Output the [X, Y] coordinate of the center of the cell containing the given text.  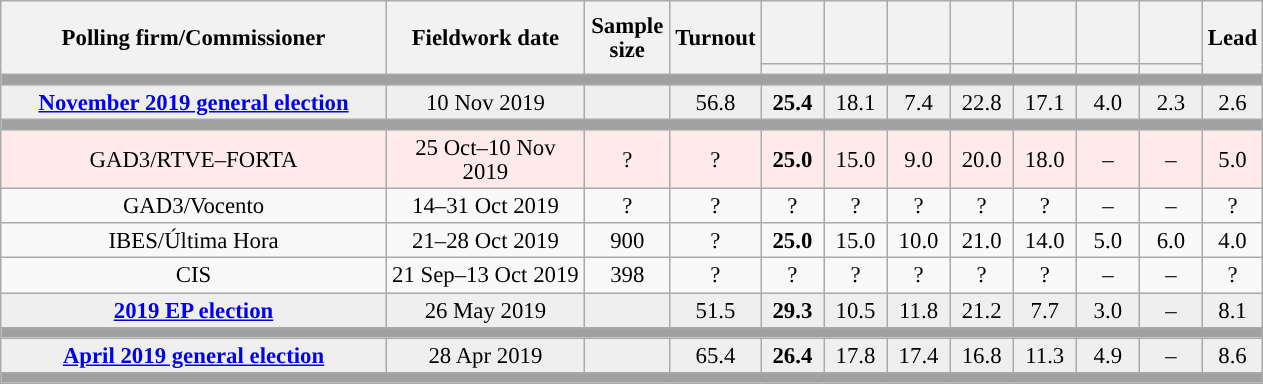
11.3 [1044, 356]
21.2 [982, 310]
Sample size [627, 38]
2.3 [1170, 102]
Polling firm/Commissioner [194, 38]
16.8 [982, 356]
10.0 [918, 242]
14–31 Oct 2019 [485, 206]
20.0 [982, 160]
900 [627, 242]
11.8 [918, 310]
25.4 [792, 102]
65.4 [716, 356]
56.8 [716, 102]
April 2019 general election [194, 356]
8.1 [1232, 310]
14.0 [1044, 242]
6.0 [1170, 242]
17.8 [856, 356]
18.1 [856, 102]
3.0 [1108, 310]
November 2019 general election [194, 102]
17.4 [918, 356]
18.0 [1044, 160]
9.0 [918, 160]
22.8 [982, 102]
17.1 [1044, 102]
GAD3/RTVE–FORTA [194, 160]
CIS [194, 276]
IBES/Última Hora [194, 242]
26.4 [792, 356]
51.5 [716, 310]
Lead [1232, 38]
Fieldwork date [485, 38]
10 Nov 2019 [485, 102]
2019 EP election [194, 310]
7.4 [918, 102]
GAD3/Vocento [194, 206]
21–28 Oct 2019 [485, 242]
26 May 2019 [485, 310]
25 Oct–10 Nov 2019 [485, 160]
4.9 [1108, 356]
21 Sep–13 Oct 2019 [485, 276]
398 [627, 276]
7.7 [1044, 310]
29.3 [792, 310]
21.0 [982, 242]
8.6 [1232, 356]
10.5 [856, 310]
28 Apr 2019 [485, 356]
2.6 [1232, 102]
Turnout [716, 38]
